Find where the given text appears and provide that cell's center as [x, y] coordinate. 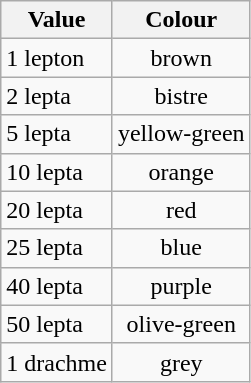
1 lepton [57, 58]
bistre [181, 96]
blue [181, 248]
red [181, 210]
yellow-green [181, 134]
50 lepta [57, 324]
2 lepta [57, 96]
10 lepta [57, 172]
brown [181, 58]
orange [181, 172]
Value [57, 20]
purple [181, 286]
1 drachme [57, 362]
40 lepta [57, 286]
5 lepta [57, 134]
olive-green [181, 324]
grey [181, 362]
25 lepta [57, 248]
20 lepta [57, 210]
Colour [181, 20]
